Return the (x, y) coordinate for the center point of the cell that contains the specified text.  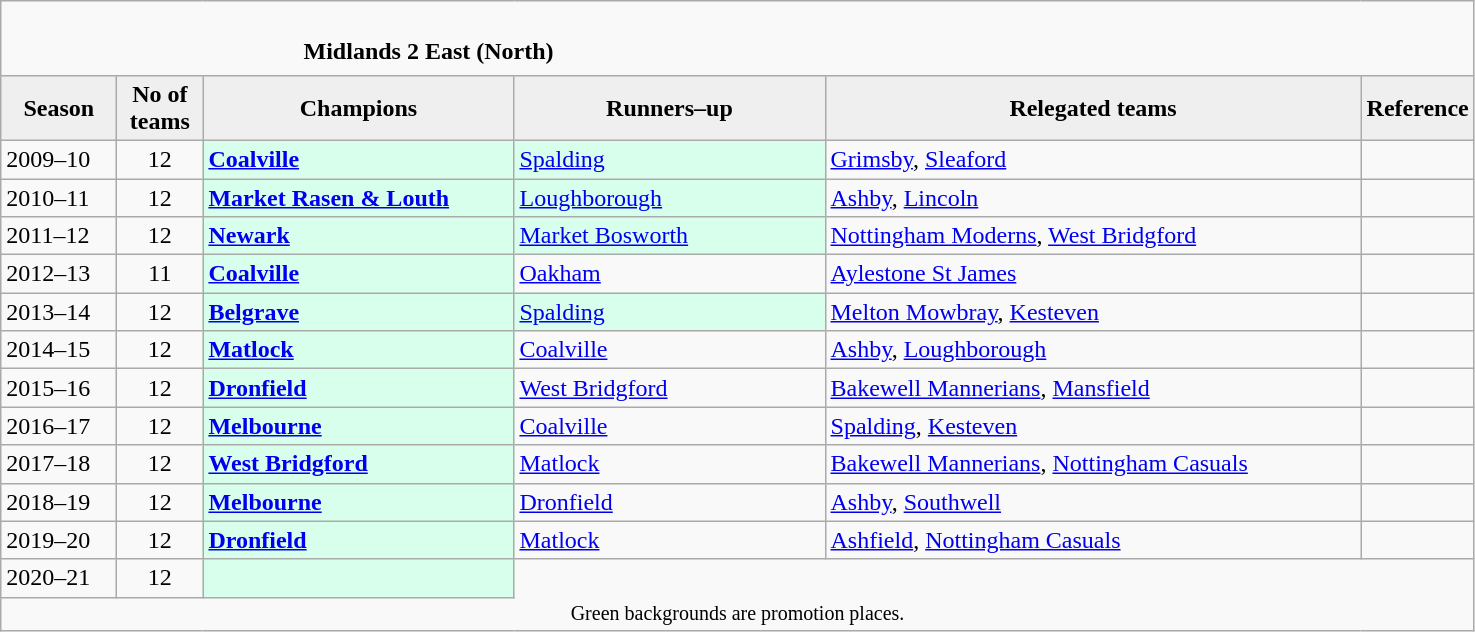
Reference (1418, 108)
Belgrave (358, 312)
Aylestone St James (1093, 274)
Bakewell Mannerians, Mansfield (1093, 388)
2020–21 (59, 578)
Green backgrounds are promotion places. (738, 614)
2009–10 (59, 159)
Relegated teams (1093, 108)
11 (160, 274)
Spalding, Kesteven (1093, 426)
Newark (358, 236)
2018–19 (59, 502)
2010–11 (59, 197)
Market Rasen & Louth (358, 197)
Ashby, Lincoln (1093, 197)
2016–17 (59, 426)
Ashfield, Nottingham Casuals (1093, 540)
Loughborough (670, 197)
2012–13 (59, 274)
2011–12 (59, 236)
2013–14 (59, 312)
2015–16 (59, 388)
No of teams (160, 108)
Melton Mowbray, Kesteven (1093, 312)
Ashby, Loughborough (1093, 350)
2019–20 (59, 540)
Bakewell Mannerians, Nottingham Casuals (1093, 464)
2014–15 (59, 350)
Market Bosworth (670, 236)
2017–18 (59, 464)
Oakham (670, 274)
Nottingham Moderns, West Bridgford (1093, 236)
Season (59, 108)
Champions (358, 108)
Runners–up (670, 108)
Ashby, Southwell (1093, 502)
Grimsby, Sleaford (1093, 159)
